Output the (x, y) coordinate of the center of the cell containing the given text.  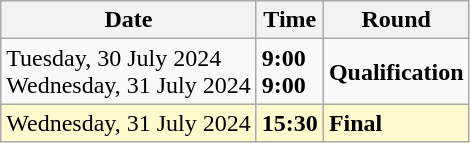
Wednesday, 31 July 2024 (129, 123)
Tuesday, 30 July 2024Wednesday, 31 July 2024 (129, 72)
Date (129, 20)
Time (290, 20)
Qualification (396, 72)
15:30 (290, 123)
Final (396, 123)
9:009:00 (290, 72)
Round (396, 20)
